Provide the [x, y] coordinate of the cell's center where the given text is located.  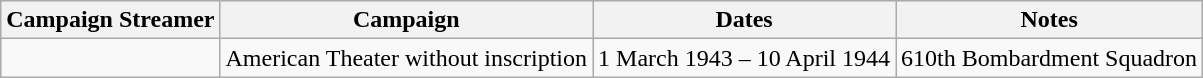
610th Bombardment Squadron [1050, 58]
1 March 1943 – 10 April 1944 [744, 58]
Campaign [406, 20]
Dates [744, 20]
Notes [1050, 20]
Campaign Streamer [110, 20]
American Theater without inscription [406, 58]
